Output the [x, y] coordinate of the center of the cell containing the given text.  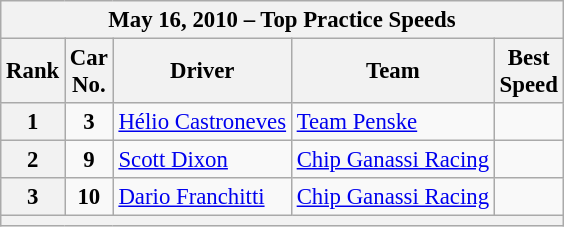
9 [90, 160]
CarNo. [90, 72]
Driver [202, 72]
Team Penske [392, 122]
Team [392, 72]
1 [33, 122]
Scott Dixon [202, 160]
BestSpeed [528, 72]
Hélio Castroneves [202, 122]
May 16, 2010 – Top Practice Speeds [282, 20]
Dario Franchitti [202, 197]
10 [90, 197]
2 [33, 160]
Rank [33, 72]
